Locate the cell with the specified text and output its (x, y) center coordinate. 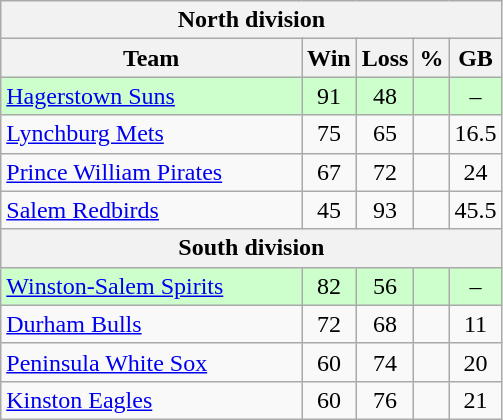
75 (330, 134)
South division (252, 248)
45 (330, 210)
% (432, 58)
Hagerstown Suns (152, 96)
Lynchburg Mets (152, 134)
74 (385, 362)
82 (330, 286)
Prince William Pirates (152, 172)
45.5 (476, 210)
24 (476, 172)
67 (330, 172)
68 (385, 324)
56 (385, 286)
11 (476, 324)
GB (476, 58)
Win (330, 58)
Salem Redbirds (152, 210)
Kinston Eagles (152, 400)
93 (385, 210)
Winston-Salem Spirits (152, 286)
Durham Bulls (152, 324)
76 (385, 400)
Peninsula White Sox (152, 362)
North division (252, 20)
16.5 (476, 134)
21 (476, 400)
20 (476, 362)
Team (152, 58)
91 (330, 96)
65 (385, 134)
Loss (385, 58)
48 (385, 96)
